Locate the cell with the specified text and output its [X, Y] center coordinate. 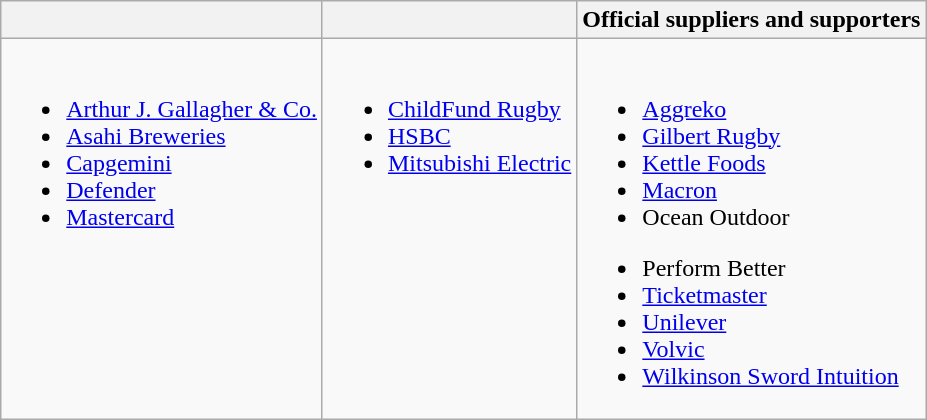
Arthur J. Gallagher & Co.Asahi BreweriesCapgeminiDefenderMastercard [162, 229]
AggrekoGilbert RugbyKettle FoodsMacronOcean OutdoorPerform BetterTicketmasterUnileverVolvicWilkinson Sword Intuition [752, 229]
ChildFund RugbyHSBCMitsubishi Electric [449, 229]
Official suppliers and supporters [752, 20]
